Detect which cell encompasses the target text, then output its [X, Y] center coordinate. 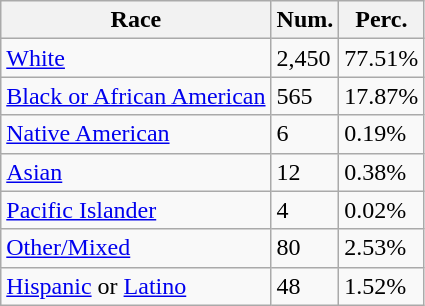
Native American [136, 134]
Race [136, 20]
2,450 [305, 58]
6 [305, 134]
0.38% [382, 172]
80 [305, 248]
Hispanic or Latino [136, 286]
2.53% [382, 248]
565 [305, 96]
0.02% [382, 210]
77.51% [382, 58]
Black or African American [136, 96]
17.87% [382, 96]
4 [305, 210]
White [136, 58]
Num. [305, 20]
Perc. [382, 20]
48 [305, 286]
1.52% [382, 286]
Asian [136, 172]
Pacific Islander [136, 210]
0.19% [382, 134]
Other/Mixed [136, 248]
12 [305, 172]
